Capture the cell that displays the provided text and extract its [x, y] central coordinate. 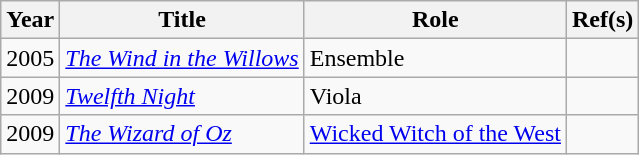
Ensemble [435, 58]
Twelfth Night [182, 96]
The Wind in the Willows [182, 58]
Year [30, 20]
Viola [435, 96]
Role [435, 20]
Ref(s) [602, 20]
2005 [30, 58]
Title [182, 20]
Wicked Witch of the West [435, 134]
The Wizard of Oz [182, 134]
